For the text-containing cell, return its midpoint in [x, y] coordinate format. 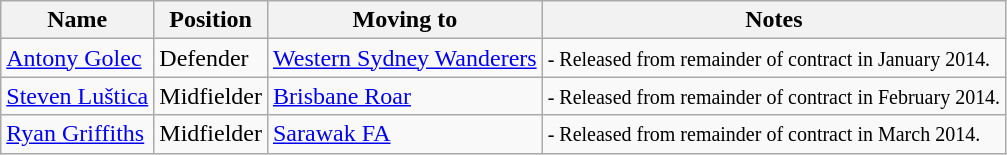
- Released from remainder of contract in March 2014. [774, 134]
Name [78, 20]
Sarawak FA [404, 134]
- Released from remainder of contract in January 2014. [774, 58]
Antony Golec [78, 58]
Position [211, 20]
- Released from remainder of contract in February 2014. [774, 96]
Ryan Griffiths [78, 134]
Brisbane Roar [404, 96]
Western Sydney Wanderers [404, 58]
Moving to [404, 20]
Steven Luštica [78, 96]
Notes [774, 20]
Defender [211, 58]
